Locate the cell with the specified text and output its [x, y] center coordinate. 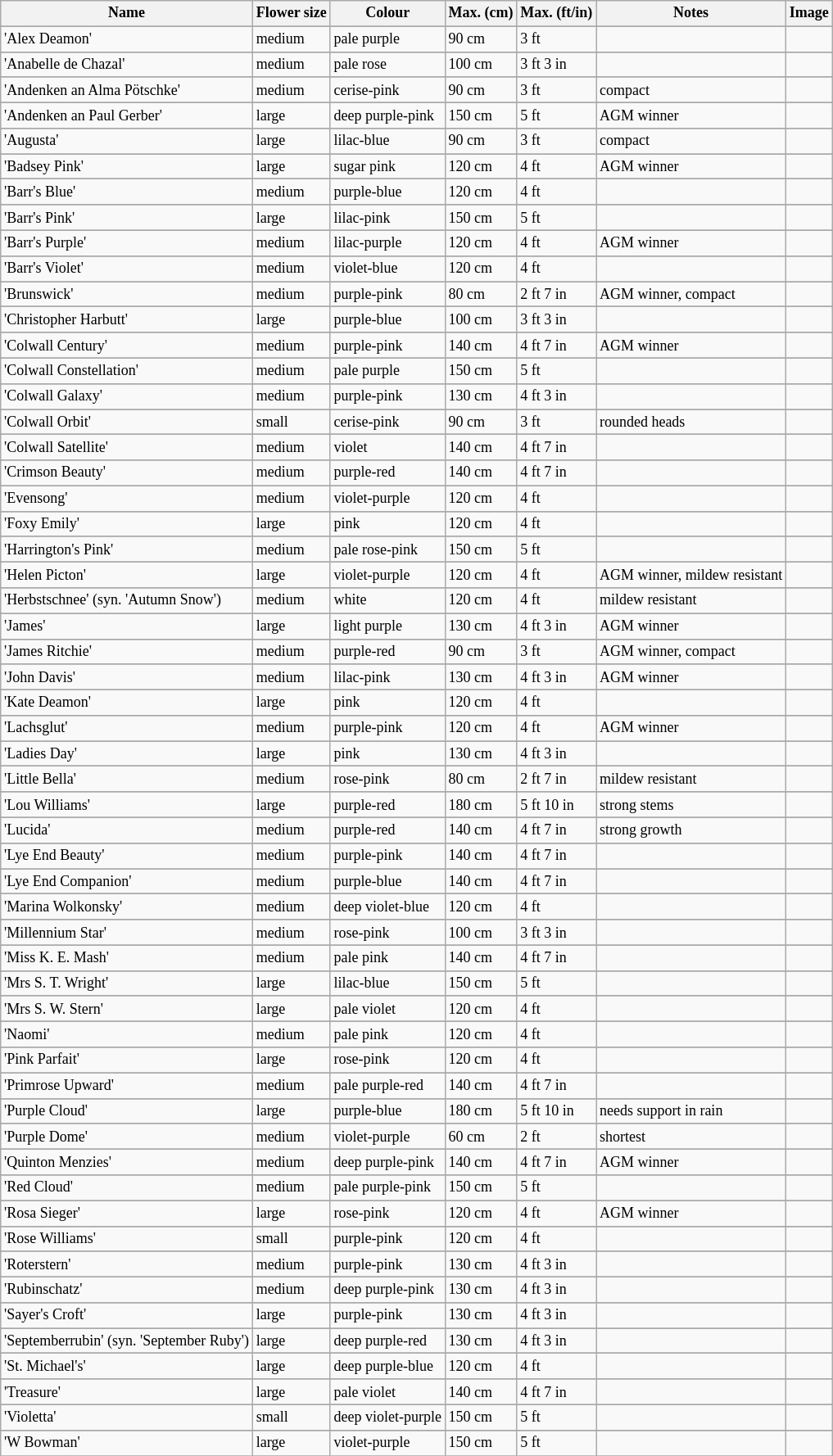
pale rose-pink [387, 549]
Max. (cm) [481, 13]
'Mrs S. T. Wright' [127, 983]
'Barr's Blue' [127, 192]
'Christopher Harbutt' [127, 319]
'Andenken an Alma Pötschke' [127, 90]
'Purple Dome' [127, 1137]
'Primrose Upward' [127, 1086]
'Rose Williams' [127, 1238]
'Alex Deamon' [127, 39]
'Rubinschatz' [127, 1289]
pale purple-red [387, 1086]
'Lachsglut' [127, 729]
'Lucida' [127, 830]
deep purple-blue [387, 1366]
'Colwall Constellation' [127, 370]
'Barr's Purple' [127, 242]
Name [127, 13]
'Pink Parfait' [127, 1060]
'Foxy Emily' [127, 524]
strong stems [691, 804]
Notes [691, 13]
'Augusta' [127, 141]
'Rosa Sieger' [127, 1214]
'Colwall Satellite' [127, 447]
deep violet-blue [387, 907]
'W Bowman' [127, 1443]
'Colwall Galaxy' [127, 396]
'Brunswick' [127, 295]
2 ft [557, 1137]
light purple [387, 626]
Max. (ft/in) [557, 13]
'Herbstschnee' (syn. 'Autumn Snow') [127, 601]
'St. Michael's' [127, 1366]
violet [387, 447]
pale rose [387, 64]
'Kate Deamon' [127, 703]
AGM winner, mildew resistant [691, 575]
'Little Bella' [127, 780]
Colour [387, 13]
rounded heads [691, 423]
white [387, 601]
'Badsey Pink' [127, 167]
'Septemberrubin' (syn. 'September Ruby') [127, 1341]
'Harrington's Pink' [127, 549]
'Mrs S. W. Stern' [127, 1009]
'Naomi' [127, 1035]
'Roterstern' [127, 1264]
'James Ritchie' [127, 652]
'Barr's Violet' [127, 269]
'Lye End Beauty' [127, 855]
needs support in rain [691, 1110]
lilac-purple [387, 242]
'Quinton Menzies' [127, 1161]
'Sayer's Croft' [127, 1315]
deep violet-purple [387, 1417]
'John Davis' [127, 676]
'Purple Cloud' [127, 1110]
'Evensong' [127, 498]
'Colwall Century' [127, 346]
'Violetta' [127, 1417]
'Miss K. E. Mash' [127, 958]
'Andenken an Paul Gerber' [127, 115]
pale purple-pink [387, 1187]
'Anabelle de Chazal' [127, 64]
'Ladies Day' [127, 753]
'Barr's Pink' [127, 218]
Image [809, 13]
'Marina Wolkonsky' [127, 907]
deep purple-red [387, 1341]
'Colwall Orbit' [127, 423]
violet-blue [387, 269]
'Lye End Companion' [127, 881]
sugar pink [387, 167]
'Millennium Star' [127, 932]
'Red Cloud' [127, 1187]
strong growth [691, 830]
60 cm [481, 1137]
shortest [691, 1137]
'Crimson Beauty' [127, 473]
'Treasure' [127, 1392]
Flower size [292, 13]
'Lou Williams' [127, 804]
'Helen Picton' [127, 575]
'James' [127, 626]
